Return the (x, y) coordinate for the center point of the cell that contains the specified text.  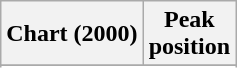
Peak position (189, 34)
Chart (2000) (72, 34)
